Return (X, Y) of the center of cell containing provided text 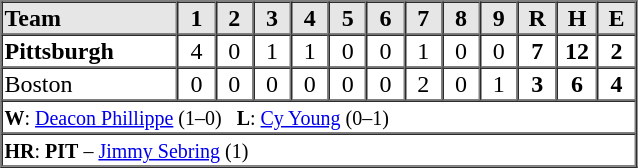
5 (348, 18)
H (577, 18)
W: Deacon Phillippe (1–0) L: Cy Young (0–1) (319, 116)
8 (461, 18)
HR: PIT – Jimmy Sebring (1) (319, 150)
Boston (90, 84)
R (538, 18)
Team (90, 18)
E (616, 18)
Pittsburgh (90, 50)
12 (577, 50)
9 (499, 18)
